For the text-containing cell, return its midpoint in (X, Y) coordinate format. 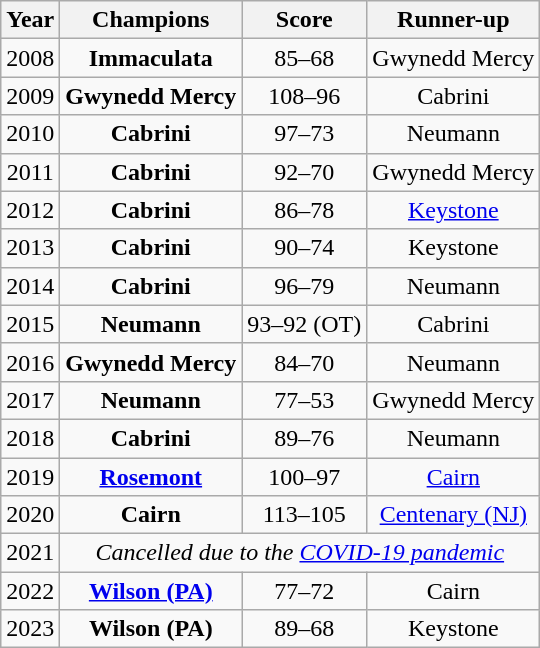
Cancelled due to the COVID-19 pandemic (300, 553)
Immaculata (151, 58)
92–70 (304, 172)
2015 (30, 324)
100–97 (304, 477)
Centenary (NJ) (454, 515)
2021 (30, 553)
77–53 (304, 400)
96–79 (304, 286)
93–92 (OT) (304, 324)
77–72 (304, 591)
2012 (30, 210)
2022 (30, 591)
Score (304, 20)
89–68 (304, 629)
2019 (30, 477)
2008 (30, 58)
2017 (30, 400)
85–68 (304, 58)
97–73 (304, 134)
2011 (30, 172)
89–76 (304, 438)
2009 (30, 96)
108–96 (304, 96)
Year (30, 20)
Champions (151, 20)
Rosemont (151, 477)
2014 (30, 286)
2016 (30, 362)
113–105 (304, 515)
2018 (30, 438)
2020 (30, 515)
2013 (30, 248)
84–70 (304, 362)
2023 (30, 629)
86–78 (304, 210)
Runner-up (454, 20)
2010 (30, 134)
90–74 (304, 248)
